Return the [x, y] coordinate for the center point of the cell that contains the specified text.  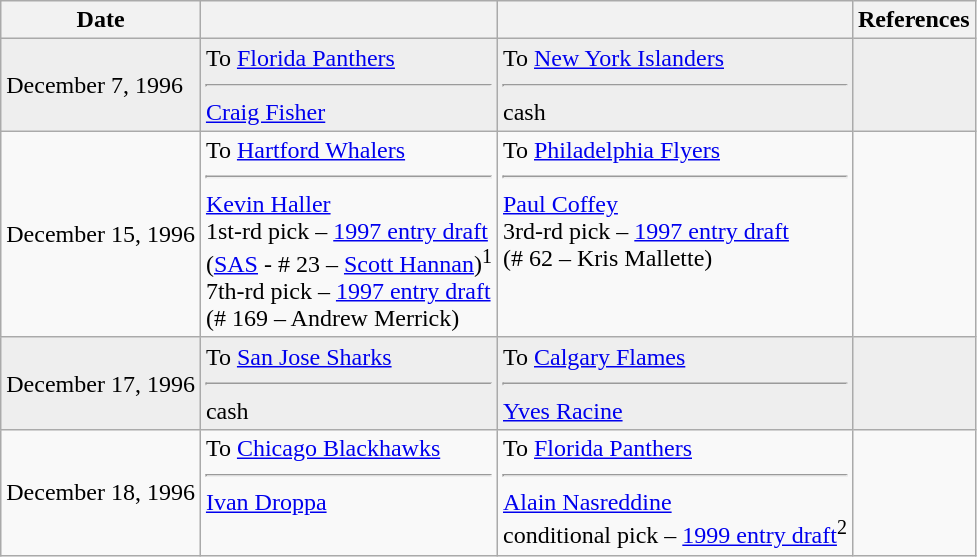
To Philadelphia FlyersPaul Coffey3rd-rd pick – 1997 entry draft(# 62 – Kris Mallette) [674, 234]
December 17, 1996 [101, 383]
December 15, 1996 [101, 234]
To Hartford WhalersKevin Haller1st-rd pick – 1997 entry draft(SAS - # 23 – Scott Hannan)17th-rd pick – 1997 entry draft(# 169 – Andrew Merrick) [348, 234]
To New York Islanderscash [674, 85]
Date [101, 20]
December 7, 1996 [101, 85]
To San Jose Sharkscash [348, 383]
References [914, 20]
To Chicago BlackhawksIvan Droppa [348, 492]
December 18, 1996 [101, 492]
To Calgary FlamesYves Racine [674, 383]
To Florida PanthersAlain Nasreddineconditional pick – 1999 entry draft2 [674, 492]
To Florida PanthersCraig Fisher [348, 85]
